Locate the cell with the specified text and output its [X, Y] center coordinate. 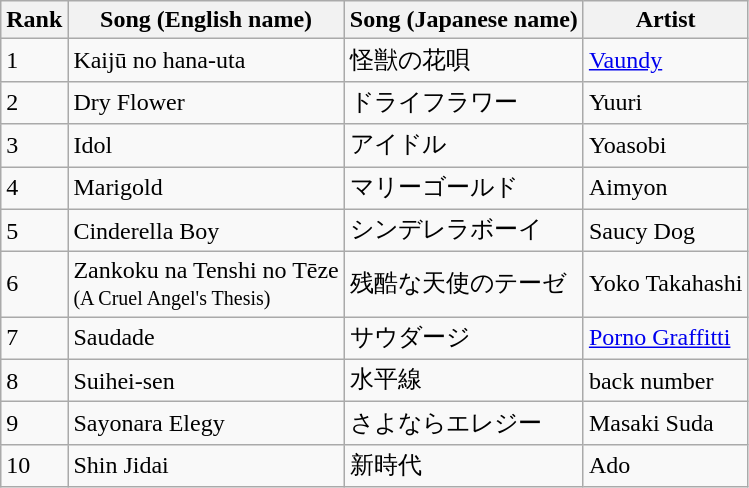
アイドル [464, 146]
Suihei-sen [206, 380]
Dry Flower [206, 102]
Ado [666, 466]
Song (Japanese name) [464, 20]
Masaki Suda [666, 424]
1 [34, 60]
サウダージ [464, 338]
Shin Jidai [206, 466]
Artist [666, 20]
Porno Graffitti [666, 338]
7 [34, 338]
back number [666, 380]
Yoko Takahashi [666, 284]
怪獣の花唄 [464, 60]
5 [34, 230]
6 [34, 284]
Rank [34, 20]
Zankoku na Tenshi no Tēze (A Cruel Angel's Thesis) [206, 284]
9 [34, 424]
Saudade [206, 338]
Song (English name) [206, 20]
新時代 [464, 466]
Yoasobi [666, 146]
シンデレラボーイ [464, 230]
2 [34, 102]
8 [34, 380]
3 [34, 146]
Idol [206, 146]
水平線 [464, 380]
Marigold [206, 188]
ドライフラワー [464, 102]
Saucy Dog [666, 230]
Sayonara Elegy [206, 424]
Aimyon [666, 188]
さよならエレジー [464, 424]
10 [34, 466]
Vaundy [666, 60]
Cinderella Boy [206, 230]
マリーゴールド [464, 188]
4 [34, 188]
Yuuri [666, 102]
残酷な天使のテーゼ [464, 284]
Kaijū no hana-uta [206, 60]
